From the cell containing the given text, extract its center point as (x, y) coordinate. 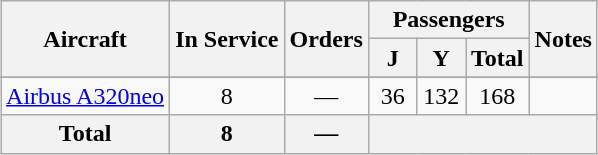
J (392, 58)
Y (442, 58)
168 (498, 96)
Airbus A320neo (86, 96)
In Service (227, 39)
Orders (326, 39)
132 (442, 96)
Notes (563, 39)
Passengers (448, 20)
Aircraft (86, 39)
36 (392, 96)
